Determine the (X, Y) coordinate at the center of the cell enclosing the given text.  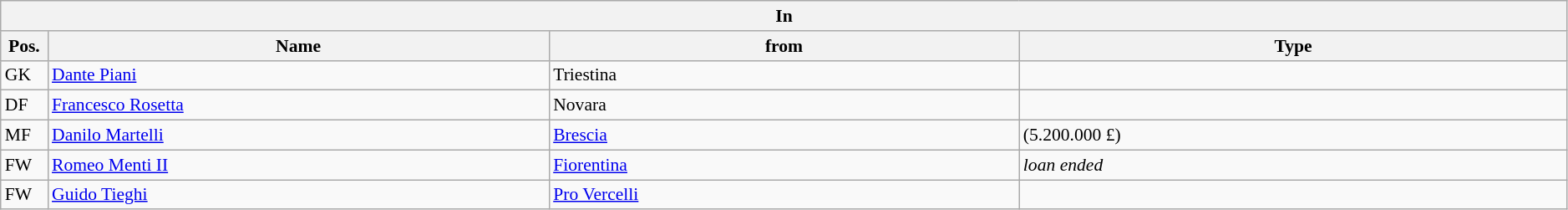
loan ended (1293, 165)
Name (298, 46)
Pos. (24, 46)
Romeo Menti II (298, 165)
Brescia (784, 136)
from (784, 46)
DF (24, 105)
Pro Vercelli (784, 195)
MF (24, 136)
Francesco Rosetta (298, 105)
Guido Tieghi (298, 195)
GK (24, 75)
Type (1293, 46)
Triestina (784, 75)
(5.200.000 £) (1293, 136)
Fiorentina (784, 165)
In (784, 16)
Danilo Martelli (298, 136)
Dante Piani (298, 75)
Novara (784, 105)
